Find where the given text appears and provide that cell's center as (X, Y) coordinate. 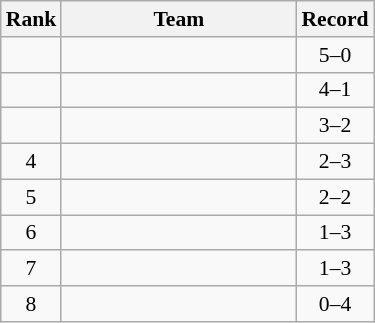
6 (32, 233)
4–1 (334, 90)
7 (32, 269)
2–3 (334, 162)
2–2 (334, 197)
4 (32, 162)
8 (32, 304)
Record (334, 19)
5–0 (334, 55)
Team (178, 19)
5 (32, 197)
Rank (32, 19)
0–4 (334, 304)
3–2 (334, 126)
